Determine the [x, y] coordinate at the center of the cell enclosing the given text.  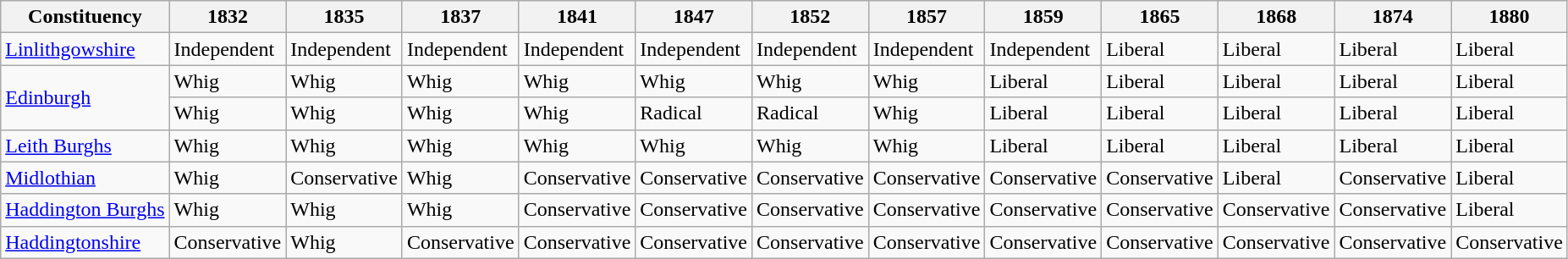
Leith Burghs [85, 146]
1880 [1510, 17]
Constituency [85, 17]
1832 [228, 17]
1837 [460, 17]
1868 [1276, 17]
1841 [577, 17]
1847 [694, 17]
1874 [1393, 17]
1852 [811, 17]
Edinburgh [85, 97]
1859 [1043, 17]
1835 [344, 17]
Haddingtonshire [85, 242]
Linlithgowshire [85, 49]
Haddington Burghs [85, 210]
1865 [1160, 17]
Midlothian [85, 178]
1857 [927, 17]
